Identify which cell holds the provided text, then report its [X, Y] central coordinate. 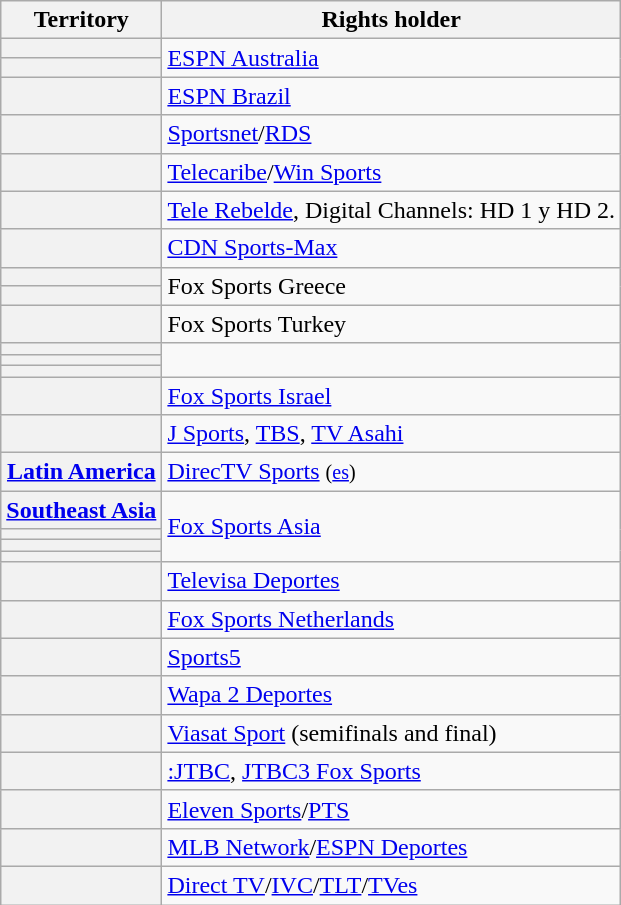
Fox Sports Asia [392, 526]
MLB Network/ESPN Deportes [392, 847]
Wapa 2 Deportes [392, 695]
Fox Sports Israel [392, 395]
ESPN Australia [392, 58]
CDN Sports-Max [392, 248]
Eleven Sports/PTS [392, 809]
Fox Sports Netherlands [392, 619]
J Sports, TBS, TV Asahi [392, 434]
Fox Sports Turkey [392, 324]
Territory [82, 20]
ESPN Brazil [392, 96]
Fox Sports Greece [392, 286]
Direct TV/IVC/TLT/TVes [392, 885]
Tele Rebelde, Digital Channels: HD 1 y HD 2. [392, 210]
Southeast Asia [82, 510]
Latin America [82, 472]
Telecaribe/Win Sports [392, 172]
Televisa Deportes [392, 581]
:JTBC, JTBC3 Fox Sports [392, 771]
DirecTV Sports (es) [392, 472]
Sports5 [392, 657]
Rights holder [392, 20]
Sportsnet/RDS [392, 134]
Viasat Sport (semifinals and final) [392, 733]
